Locate the cell with the specified text and output its (X, Y) center coordinate. 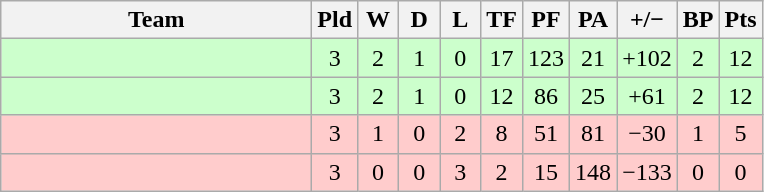
17 (502, 58)
123 (546, 58)
5 (740, 134)
PF (546, 20)
86 (546, 96)
W (378, 20)
Pts (740, 20)
8 (502, 134)
−30 (648, 134)
148 (594, 172)
TF (502, 20)
+/− (648, 20)
Pld (335, 20)
+61 (648, 96)
+102 (648, 58)
25 (594, 96)
21 (594, 58)
D (420, 20)
BP (698, 20)
PA (594, 20)
L (460, 20)
−133 (648, 172)
81 (594, 134)
Team (156, 20)
15 (546, 172)
51 (546, 134)
